Locate the cell with the specified text and output its [X, Y] center coordinate. 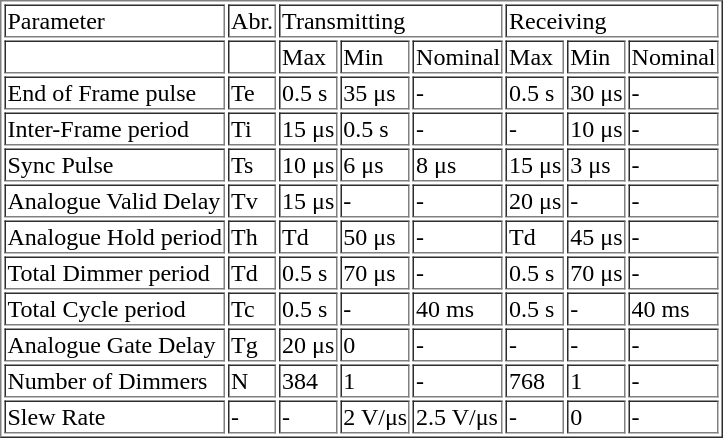
6 μs [375, 164]
Slew Rate [114, 416]
N [252, 380]
Th [252, 236]
35 μs [375, 92]
2.5 V/μs [458, 416]
End of Frame pulse [114, 92]
Tc [252, 308]
Transmitting [391, 20]
50 μs [375, 236]
8 μs [458, 164]
768 [535, 380]
Analogue Hold period [114, 236]
45 μs [596, 236]
2 V/μs [375, 416]
Sync Pulse [114, 164]
384 [308, 380]
Total Dimmer period [114, 272]
Receiving [612, 20]
Total Cycle period [114, 308]
Ts [252, 164]
Tg [252, 344]
Abr. [252, 20]
Inter-Frame period [114, 128]
Tv [252, 200]
Analogue Gate Delay [114, 344]
Number of Dimmers [114, 380]
3 μs [596, 164]
Ti [252, 128]
Analogue Valid Delay [114, 200]
Te [252, 92]
30 μs [596, 92]
Parameter [114, 20]
